Provide the (x, y) coordinate of the cell's center where the given text is located.  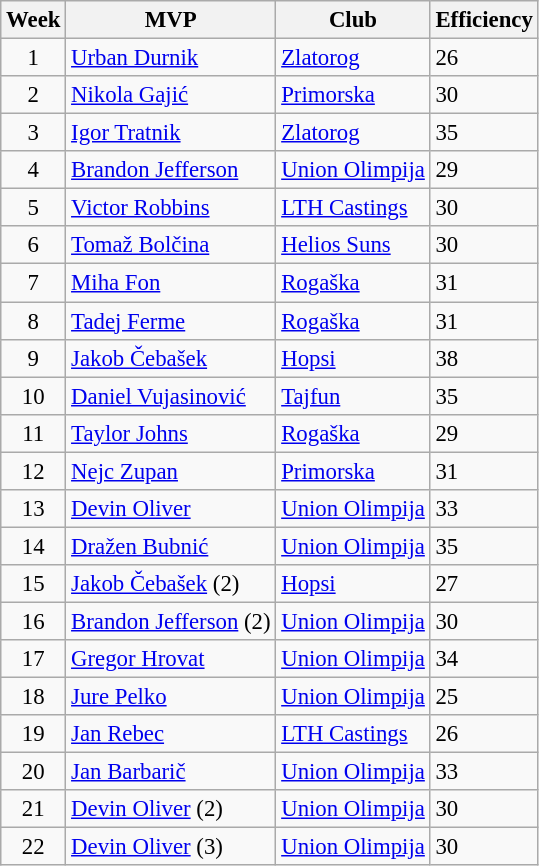
1 (34, 58)
8 (34, 321)
Brandon Jefferson (171, 170)
Jakob Čebašek (2) (171, 584)
Gregor Hrovat (171, 659)
18 (34, 697)
Tadej Ferme (171, 321)
Brandon Jefferson (2) (171, 621)
17 (34, 659)
11 (34, 433)
10 (34, 396)
Tomaž Bolčina (171, 245)
Urban Durnik (171, 58)
Daniel Vujasinović (171, 396)
27 (484, 584)
22 (34, 847)
Jan Rebec (171, 734)
12 (34, 471)
2 (34, 95)
Efficiency (484, 20)
Victor Robbins (171, 208)
Devin Oliver (2) (171, 809)
Week (34, 20)
Helios Suns (353, 245)
20 (34, 772)
16 (34, 621)
38 (484, 358)
13 (34, 509)
34 (484, 659)
Devin Oliver (3) (171, 847)
Taylor Johns (171, 433)
Miha Fon (171, 283)
Igor Tratnik (171, 133)
21 (34, 809)
9 (34, 358)
Devin Oliver (171, 509)
Jan Barbarič (171, 772)
Dražen Bubnić (171, 546)
25 (484, 697)
Nikola Gajić (171, 95)
Jakob Čebašek (171, 358)
Jure Pelko (171, 697)
5 (34, 208)
6 (34, 245)
7 (34, 283)
Tajfun (353, 396)
15 (34, 584)
MVP (171, 20)
4 (34, 170)
14 (34, 546)
Nejc Zupan (171, 471)
19 (34, 734)
Club (353, 20)
3 (34, 133)
